From the cell containing the given text, extract its center point as (X, Y) coordinate. 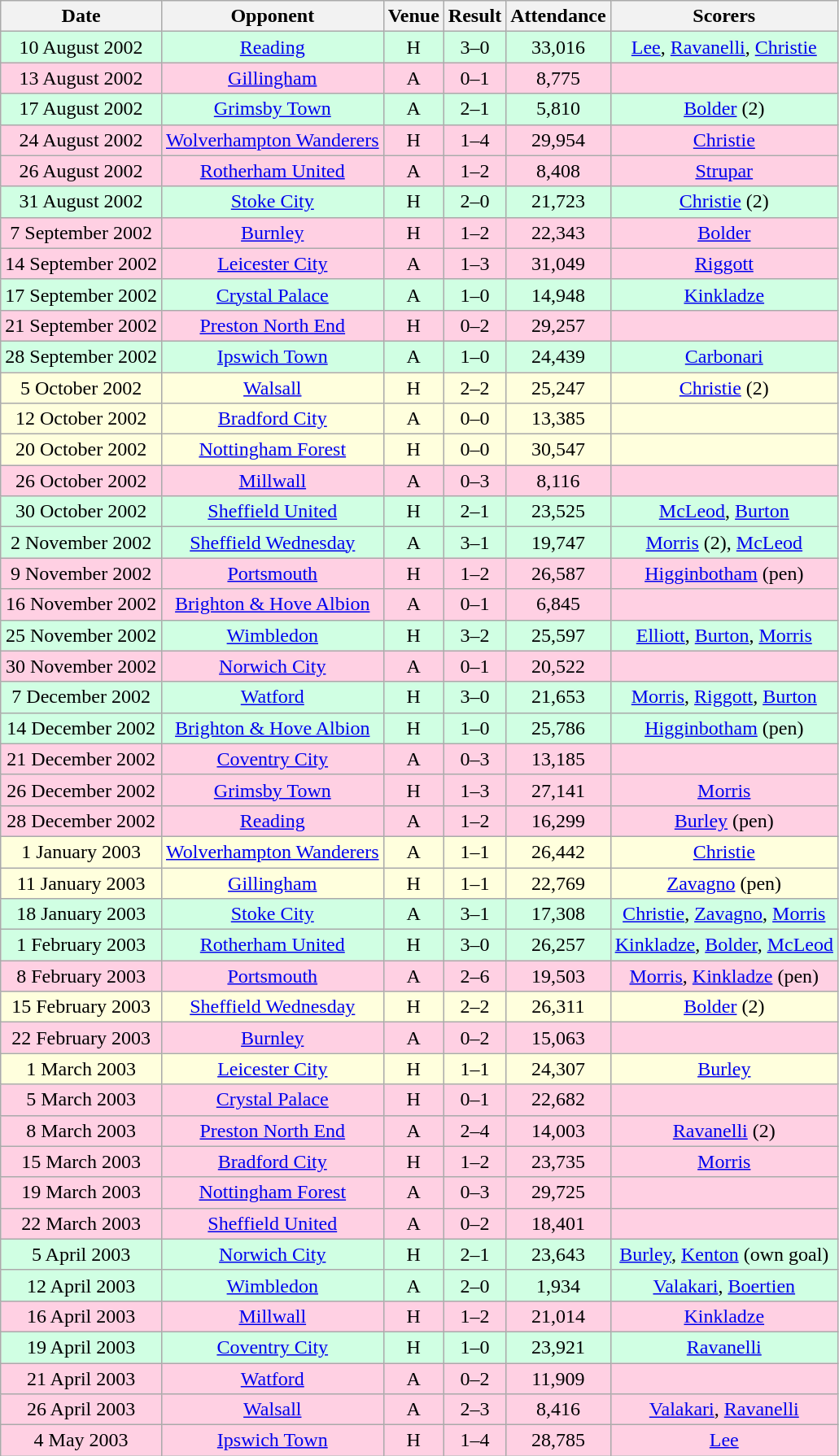
Opponent (272, 16)
26 April 2003 (81, 1410)
26,587 (558, 573)
29,725 (558, 1192)
19 April 2003 (81, 1347)
23,643 (558, 1254)
3–2 (474, 635)
25,786 (558, 728)
13,185 (558, 759)
22,769 (558, 883)
18 January 2003 (81, 914)
9 November 2002 (81, 573)
26 August 2002 (81, 171)
7 September 2002 (81, 233)
28 September 2002 (81, 356)
22 March 2003 (81, 1223)
Valakari, Boertien (724, 1285)
Lee (724, 1441)
31 August 2002 (81, 202)
30 November 2002 (81, 666)
Elliott, Burton, Morris (724, 635)
5 October 2002 (81, 388)
17,308 (558, 914)
13 August 2002 (81, 78)
23,735 (558, 1162)
5,810 (558, 109)
5 March 2003 (81, 1100)
22 February 2003 (81, 1038)
15 March 2003 (81, 1162)
25,597 (558, 635)
25,247 (558, 388)
16 November 2002 (81, 604)
1 January 2003 (81, 852)
Riggott (724, 264)
5 April 2003 (81, 1254)
19 March 2003 (81, 1192)
25 November 2002 (81, 635)
8 March 2003 (81, 1131)
1,934 (558, 1285)
20,522 (558, 666)
Ravanelli (724, 1347)
6,845 (558, 604)
26,442 (558, 852)
15 February 2003 (81, 1007)
22,682 (558, 1100)
Morris, Riggott, Burton (724, 697)
7 December 2002 (81, 697)
23,921 (558, 1347)
Zavagno (pen) (724, 883)
10 August 2002 (81, 47)
21 September 2002 (81, 325)
26,257 (558, 945)
23,525 (558, 512)
30,547 (558, 450)
17 August 2002 (81, 109)
14 September 2002 (81, 264)
26 October 2002 (81, 481)
31,049 (558, 264)
13,385 (558, 419)
21,653 (558, 697)
18,401 (558, 1223)
4 May 2003 (81, 1441)
30 October 2002 (81, 512)
2 November 2002 (81, 543)
Morris, Kinkladze (pen) (724, 976)
21 December 2002 (81, 759)
14,948 (558, 294)
Burley (724, 1069)
Strupar (724, 171)
17 September 2002 (81, 294)
11 January 2003 (81, 883)
8,416 (558, 1410)
1 March 2003 (81, 1069)
29,257 (558, 325)
8,116 (558, 481)
24 August 2002 (81, 140)
26,311 (558, 1007)
26 December 2002 (81, 790)
Carbonari (724, 356)
24,307 (558, 1069)
8,408 (558, 171)
20 October 2002 (81, 450)
Attendance (558, 16)
Christie, Zavagno, Morris (724, 914)
Valakari, Ravanelli (724, 1410)
15,063 (558, 1038)
21 April 2003 (81, 1379)
14,003 (558, 1131)
29,954 (558, 140)
8,775 (558, 78)
Lee, Ravanelli, Christie (724, 47)
28,785 (558, 1441)
2–3 (474, 1410)
Venue (413, 16)
24,439 (558, 356)
1 February 2003 (81, 945)
11,909 (558, 1379)
8 February 2003 (81, 976)
Result (474, 16)
19,503 (558, 976)
Kinkladze, Bolder, McLeod (724, 945)
14 December 2002 (81, 728)
2–6 (474, 976)
28 December 2002 (81, 821)
19,747 (558, 543)
Burley (pen) (724, 821)
16,299 (558, 821)
21,723 (558, 202)
Morris (2), McLeod (724, 543)
16 April 2003 (81, 1316)
Bolder (724, 233)
12 April 2003 (81, 1285)
Scorers (724, 16)
Ravanelli (2) (724, 1131)
27,141 (558, 790)
12 October 2002 (81, 419)
33,016 (558, 47)
21,014 (558, 1316)
McLeod, Burton (724, 512)
2–4 (474, 1131)
22,343 (558, 233)
Date (81, 16)
Burley, Kenton (own goal) (724, 1254)
